Provide the [x, y] coordinate of the cell's center where the given text is located.  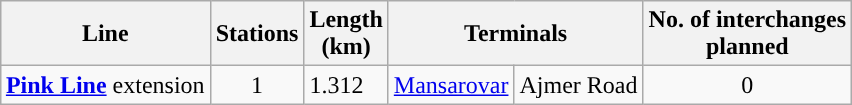
No. of interchanges planned [748, 34]
Length(km) [346, 34]
Line [105, 34]
1.312 [346, 85]
Pink Line extension [105, 85]
Terminals [516, 34]
Mansarovar [451, 85]
Ajmer Road [578, 85]
1 [257, 85]
Stations [257, 34]
0 [748, 85]
